Provide the (x, y) coordinate of the cell's center where the given text is located.  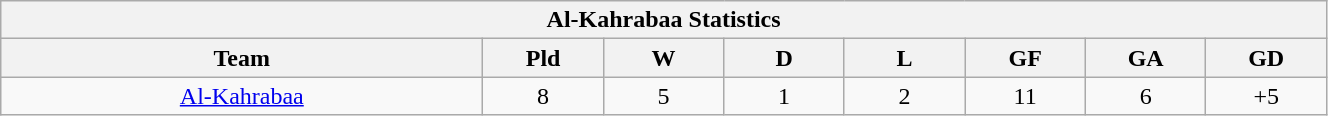
11 (1026, 96)
Team (242, 58)
+5 (1266, 96)
5 (664, 96)
GD (1266, 58)
GF (1026, 58)
Al-Kahrabaa Statistics (664, 20)
8 (544, 96)
1 (784, 96)
GA (1146, 58)
Al-Kahrabaa (242, 96)
Pld (544, 58)
D (784, 58)
L (904, 58)
W (664, 58)
2 (904, 96)
6 (1146, 96)
